Pinpoint the cell where the given text exists, returning its [X, Y] midpoint coordinate. 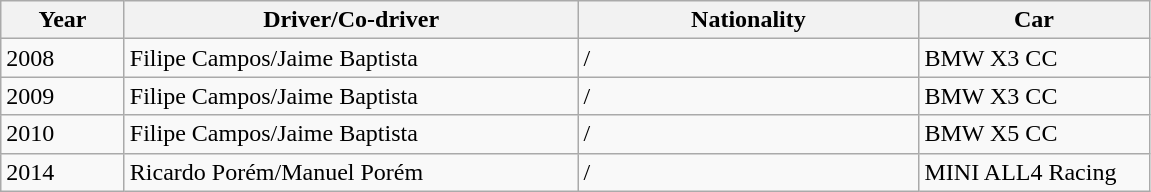
2010 [63, 134]
Nationality [748, 20]
2014 [63, 172]
BMW X5 CC [1034, 134]
Car [1034, 20]
Driver/Co-driver [351, 20]
Ricardo Porém/Manuel Porém [351, 172]
Year [63, 20]
2009 [63, 96]
2008 [63, 58]
MINI ALL4 Racing [1034, 172]
